Find where the given text appears and provide that cell's center as [x, y] coordinate. 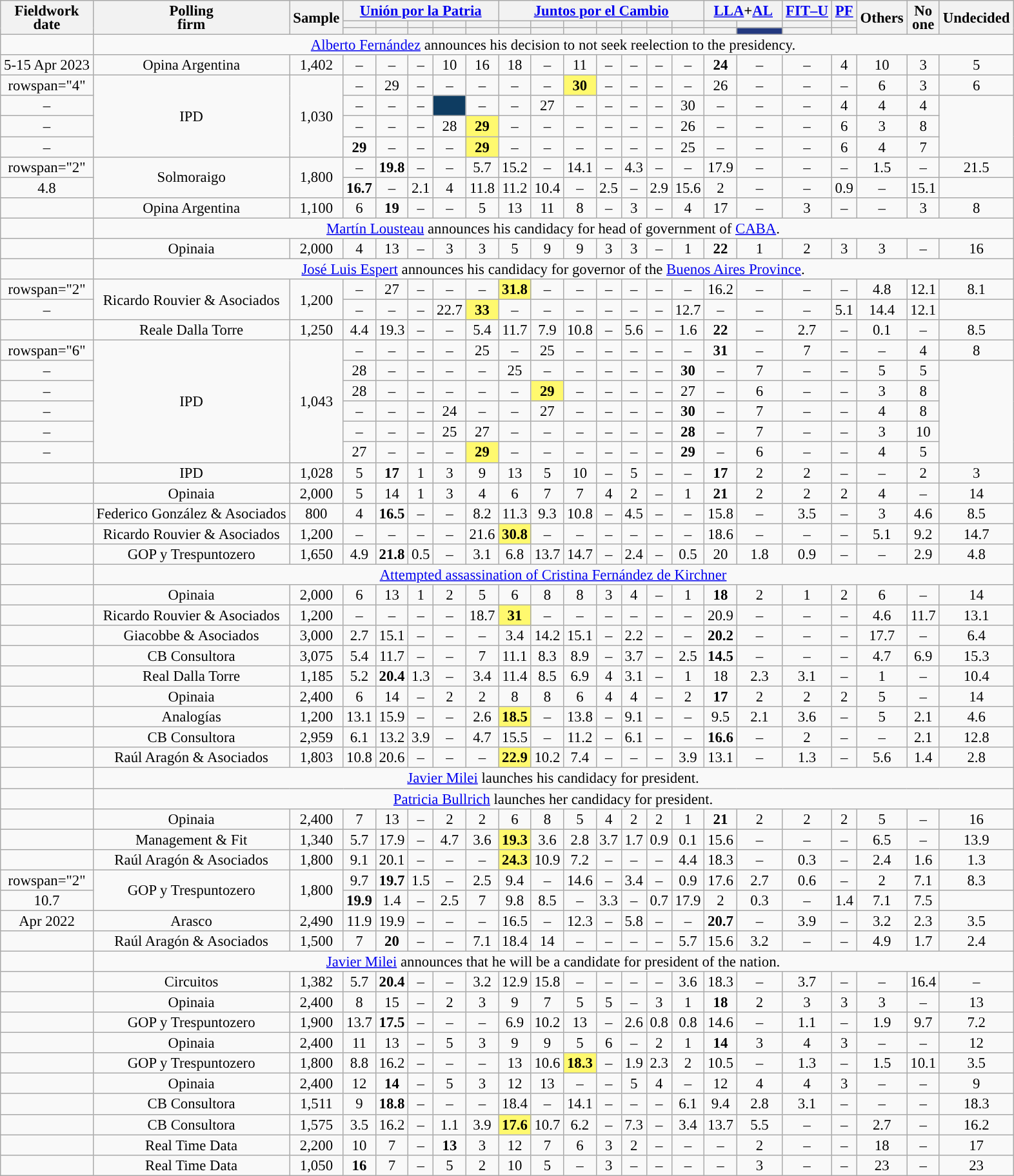
1,050 [316, 1165]
14.2 [547, 636]
Management & Fit [191, 839]
0.7 [659, 901]
1,043 [316, 402]
6.8 [515, 554]
8.2 [482, 513]
Analogías [191, 717]
2,959 [316, 738]
FIT–U [807, 11]
3,000 [316, 636]
5.5 [760, 1124]
18.8 [392, 1104]
3,075 [316, 656]
1,500 [316, 941]
13.9 [976, 839]
Noone [923, 18]
10.5 [721, 1063]
18.6 [721, 534]
20.2 [721, 636]
rowspan="6" [46, 351]
8.1 [976, 289]
Sample [316, 18]
Javier Milei announces that he will be a candidate for president of the nation. [553, 961]
21.8 [392, 554]
20.7 [721, 921]
15.9 [392, 717]
1,650 [316, 554]
12.9 [515, 982]
1,028 [316, 473]
4.5 [633, 513]
Undecided [976, 18]
José Luis Espert announces his candidacy for governor of the Buenos Aires Province. [553, 269]
31.8 [515, 289]
1.8 [760, 554]
Attempted assassination of Cristina Fernández de Kirchner [553, 574]
1,575 [316, 1124]
Others [882, 18]
1,511 [316, 1104]
8.9 [580, 656]
Juntos por el Cambio [601, 11]
Circuitos [191, 982]
17.5 [392, 1023]
20.6 [392, 758]
7.3 [633, 1124]
22.7 [450, 309]
9.3 [547, 513]
2,490 [316, 921]
9.2 [923, 534]
13.8 [580, 717]
11.4 [515, 676]
19 [392, 208]
Pollingfirm [191, 18]
19.7 [392, 880]
Reale Dalla Torre [191, 330]
Federico González & Asociados [191, 513]
12.7 [688, 309]
1,250 [316, 330]
12.3 [580, 921]
Giacobbe & Asociados [191, 636]
PF [844, 11]
1,803 [316, 758]
18.5 [515, 717]
Fieldworkdate [46, 18]
11.8 [482, 188]
11.9 [359, 921]
11.3 [515, 513]
Martín Lousteau announces his candidacy for head of government of CABA. [553, 228]
1,340 [316, 839]
5.2 [359, 676]
14.4 [882, 309]
16.6 [721, 738]
15 [392, 1003]
7.9 [547, 330]
6.2 [580, 1124]
9.8 [515, 901]
11.1 [515, 656]
16.4 [923, 982]
1,900 [316, 1023]
17.7 [882, 636]
10.1 [923, 1063]
LLA+AL [743, 11]
Javier Milei launches his candidacy for president. [553, 778]
5-15 Apr 2023 [46, 65]
4.3 [633, 167]
2,200 [316, 1145]
20.1 [392, 859]
Solmoraigo [191, 177]
Patricia Bullrich launches her candidacy for president. [553, 799]
22.9 [515, 758]
1,100 [316, 208]
1,030 [316, 116]
Arasco [191, 921]
5.8 [633, 921]
30.8 [515, 534]
10.9 [547, 859]
33 [482, 309]
24.3 [515, 859]
10.6 [547, 1063]
15.3 [976, 656]
12.8 [976, 738]
1,382 [316, 982]
7.5 [923, 901]
6.4 [976, 636]
14.5 [721, 656]
7.4 [580, 758]
2.2 [633, 636]
8.8 [359, 1063]
Unión por la Patria [421, 11]
1,185 [316, 676]
1,402 [316, 65]
Real Dalla Torre [191, 676]
9.5 [721, 717]
Apr 2022 [46, 921]
20.9 [721, 615]
16.7 [359, 188]
3.3 [609, 901]
Alberto Fernández announces his decision to not seek reelection to the presidency. [553, 45]
21.6 [482, 534]
6.5 [882, 839]
15.5 [515, 738]
0.6 [807, 880]
19.8 [392, 167]
21.5 [976, 167]
rowspan="4" [46, 86]
15.2 [515, 167]
800 [316, 513]
13.2 [392, 738]
18.7 [482, 615]
